Provide the [X, Y] coordinate of the cell's center where the given text is located.  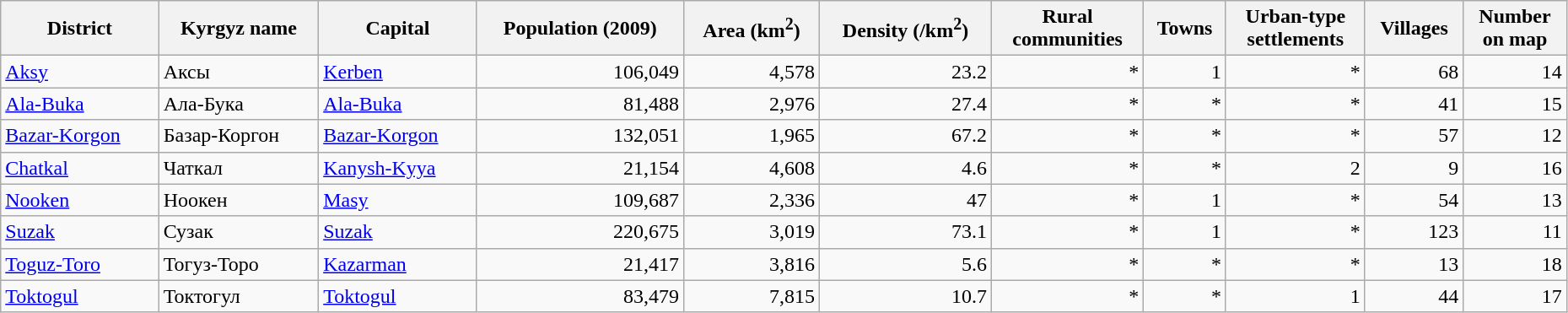
21,417 [580, 264]
Nooken [79, 200]
12 [1515, 136]
Kyrgyz name [238, 29]
Population (2009) [580, 29]
7,815 [752, 296]
5.6 [906, 264]
109,687 [580, 200]
15 [1515, 104]
Numberon map [1515, 29]
106,049 [580, 72]
Kanysh-Kyya [398, 168]
16 [1515, 168]
54 [1414, 200]
44 [1414, 296]
Kerben [398, 72]
4.6 [906, 168]
27.4 [906, 104]
Toguz-Toro [79, 264]
10.7 [906, 296]
Токтогул [238, 296]
Ала-Бука [238, 104]
Towns [1185, 29]
67.2 [906, 136]
Сузак [238, 232]
81,488 [580, 104]
Ruralcommunities [1067, 29]
9 [1414, 168]
Базар-Коргон [238, 136]
18 [1515, 264]
3,816 [752, 264]
123 [1414, 232]
57 [1414, 136]
41 [1414, 104]
Capital [398, 29]
17 [1515, 296]
4,578 [752, 72]
Aksy [79, 72]
Masy [398, 200]
Тогуз-Торо [238, 264]
21,154 [580, 168]
Urban-typesettlements [1296, 29]
73.1 [906, 232]
Chatkal [79, 168]
2,336 [752, 200]
Villages [1414, 29]
220,675 [580, 232]
1,965 [752, 136]
Area (km2) [752, 29]
Аксы [238, 72]
23.2 [906, 72]
68 [1414, 72]
Density (/km2) [906, 29]
4,608 [752, 168]
47 [906, 200]
3,019 [752, 232]
14 [1515, 72]
District [79, 29]
Чаткал [238, 168]
11 [1515, 232]
132,051 [580, 136]
Ноокен [238, 200]
2 [1296, 168]
83,479 [580, 296]
Kazarman [398, 264]
2,976 [752, 104]
